From the cell containing the given text, extract its center point as [X, Y] coordinate. 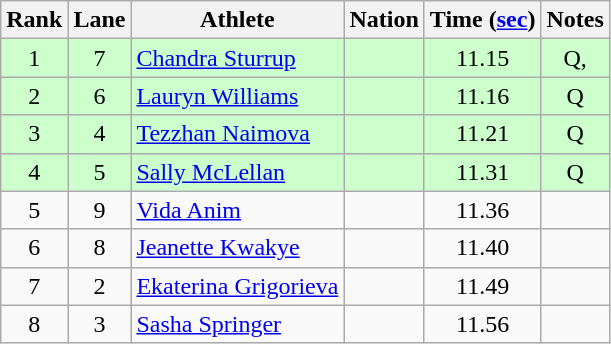
Ekaterina Grigorieva [238, 286]
11.36 [482, 210]
Jeanette Kwakye [238, 248]
Nation [384, 20]
Q, [575, 58]
Sasha Springer [238, 324]
11.49 [482, 286]
11.40 [482, 248]
Lauryn Williams [238, 96]
Sally McLellan [238, 172]
Tezzhan Naimova [238, 134]
9 [100, 210]
Time (sec) [482, 20]
11.16 [482, 96]
Notes [575, 20]
Chandra Sturrup [238, 58]
11.56 [482, 324]
Lane [100, 20]
Vida Anim [238, 210]
Athlete [238, 20]
1 [34, 58]
11.21 [482, 134]
11.31 [482, 172]
11.15 [482, 58]
Rank [34, 20]
